Extract the [x, y] coordinate from the center of the cell holding the provided text.  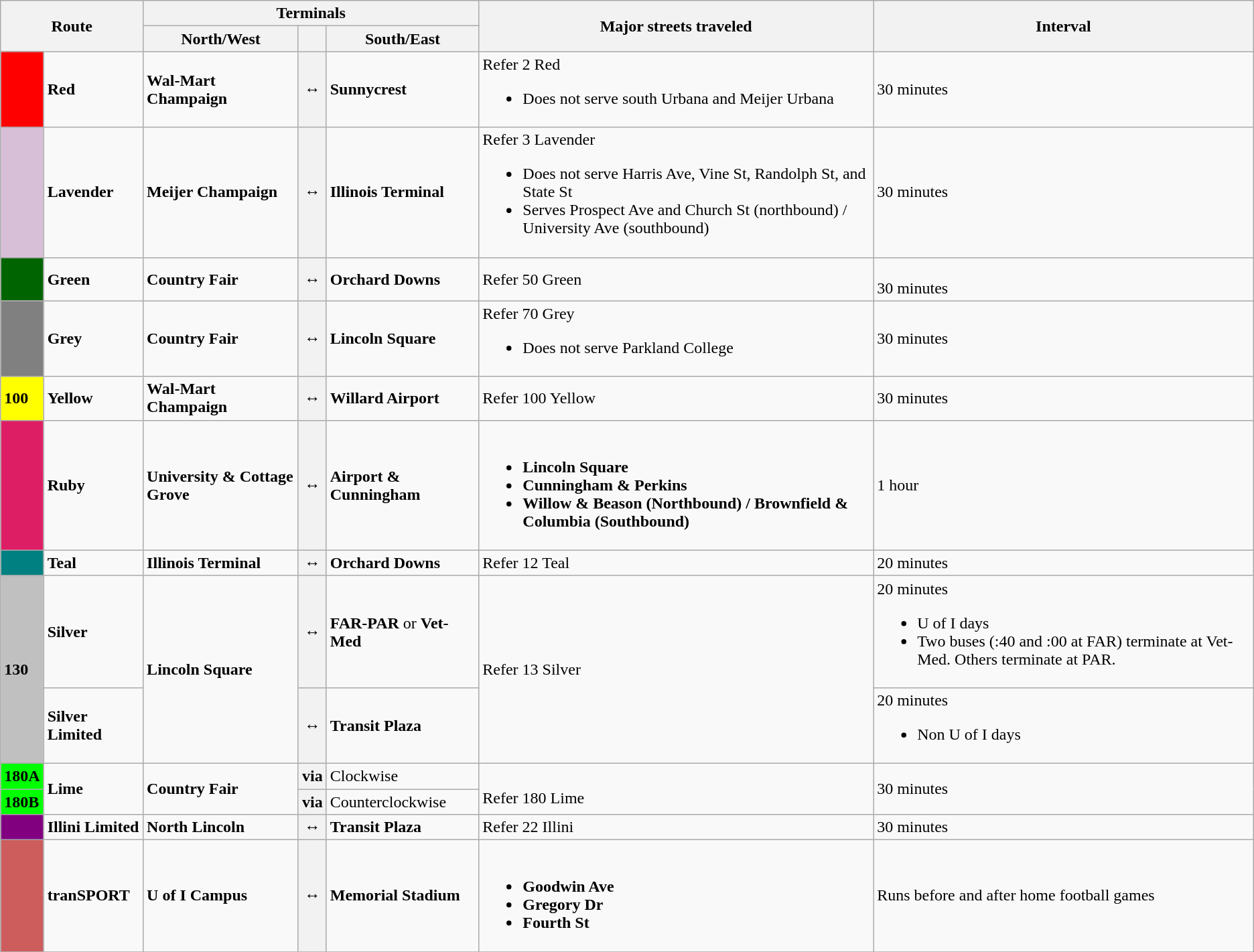
Interval [1064, 26]
Silver Limited [93, 725]
Runs before and after home football games [1064, 896]
20 minutesU of I daysTwo buses (:40 and :00 at FAR) terminate at Vet-Med. Others terminate at PAR. [1064, 631]
Goodwin AveGregory DrFourth St [677, 896]
Lincoln SquareCunningham & PerkinsWillow & Beason (Northbound) / Brownfield & Columbia (Southbound) [677, 485]
Sunnycrest [403, 90]
Grey [93, 339]
University & Cottage Grove [221, 485]
180A [22, 776]
20 minutes [1064, 563]
South/East [403, 39]
Lavender [93, 192]
Refer 13 Silver [677, 669]
100 [22, 398]
Refer 50 Green [677, 279]
Refer 70 GreyDoes not serve Parkland College [677, 339]
Teal [93, 563]
North Lincoln [221, 827]
Lime [93, 789]
Meijer Champaign [221, 192]
20 minutesNon U of I days [1064, 725]
Ruby [93, 485]
North/West [221, 39]
Refer 2 RedDoes not serve south Urbana and Meijer Urbana [677, 90]
Red [93, 90]
Silver [93, 631]
Route [72, 26]
Green [93, 279]
Refer 180 Lime [677, 789]
1 hour [1064, 485]
Refer 100 Yellow [677, 398]
Terminals [311, 13]
Refer 12 Teal [677, 563]
180B [22, 802]
Yellow [93, 398]
Memorial Stadium [403, 896]
tranSPORT [93, 896]
U of I Campus [221, 896]
Counterclockwise [403, 802]
Refer 22 Illini [677, 827]
130 [22, 669]
Willard Airport [403, 398]
Illini Limited [93, 827]
Airport & Cunningham [403, 485]
FAR-PAR or Vet-Med [403, 631]
Major streets traveled [677, 26]
Clockwise [403, 776]
